Return the [X, Y] coordinate for the center point of the cell that contains the specified text.  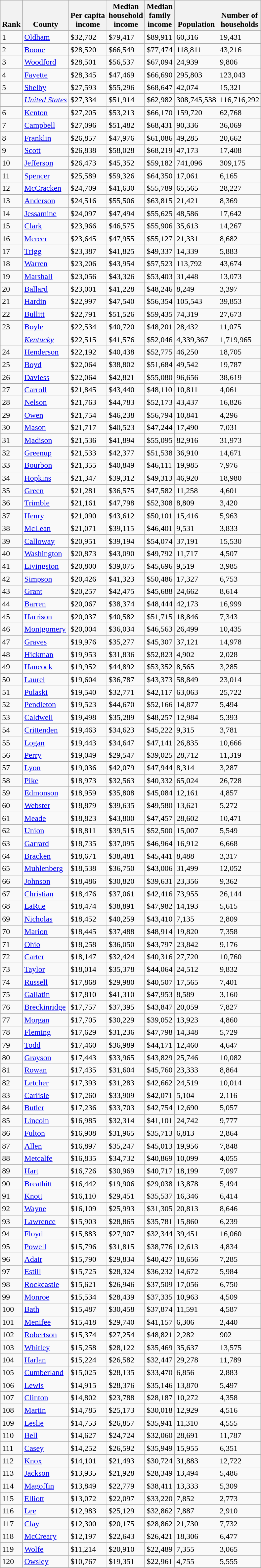
$40,332 [160, 780]
5,057 [239, 1108]
$19,036 [88, 768]
7,358 [239, 931]
$42,377 [126, 453]
83 [11, 1095]
65,024 [196, 780]
$21,281 [88, 491]
105 [11, 1372]
$58,028 [126, 150]
21,421 [196, 201]
77 [11, 1020]
$32,771 [126, 692]
$77,474 [160, 50]
39,853 [239, 302]
38,619 [239, 377]
$40,849 [126, 465]
7,848 [239, 1146]
5,984 [239, 1272]
$48,201 [160, 327]
22 [11, 314]
35 [11, 491]
2,883 [239, 1372]
$36,232 [160, 1272]
$36,989 [126, 1045]
2,440 [239, 1322]
13,494 [196, 1473]
Bourbon [46, 465]
$47,494 [126, 214]
81 [11, 1070]
$54,074 [160, 541]
$22,779 [126, 1486]
$48,257 [160, 717]
Johnson [46, 881]
$41,157 [160, 1322]
110 [11, 1436]
McLean [46, 528]
$43,006 [160, 869]
4,296 [239, 415]
28,432 [196, 327]
$21,493 [126, 1461]
12,984 [196, 717]
Webster [46, 806]
62 [11, 831]
$53,403 [160, 276]
Madison [46, 440]
$51,715 [160, 617]
$31,965 [126, 1133]
7,285 [239, 1259]
$44,171 [160, 1045]
Metcalfe [46, 1158]
5,309 [239, 1486]
97 [11, 1272]
$47,982 [160, 906]
33 [11, 465]
Green [46, 491]
15,007 [196, 831]
14,193 [196, 906]
24,662 [196, 592]
4,061 [239, 390]
$37,874 [160, 1309]
113,792 [196, 264]
Mason [46, 428]
Pulaski [46, 692]
99 [11, 1297]
15,416 [196, 516]
54 [11, 730]
31,973 [239, 440]
$21,763 [88, 403]
11,258 [196, 491]
63 [11, 843]
8,864 [239, 1070]
4,055 [239, 1158]
$29,547 [126, 755]
LaRue [46, 906]
9 [11, 150]
$40,438 [126, 352]
Edmonson [46, 793]
$40,427 [160, 1259]
Bath [46, 1309]
Caldwell [46, 717]
18 [11, 264]
$13,849 [88, 1486]
$32,344 [160, 1234]
Clinton [46, 1398]
$40,523 [126, 428]
5,729 [239, 1032]
$38,891 [126, 906]
$12,300 [88, 1524]
5,486 [239, 1473]
$28,376 [126, 1385]
$18,476 [88, 894]
6,477 [239, 1536]
16,826 [239, 403]
Trimble [46, 503]
60 [11, 806]
$36,575 [126, 491]
Trigg [46, 251]
8,314 [196, 768]
$10,767 [88, 1561]
$22,791 [88, 314]
$45,688 [160, 592]
$35,469 [160, 1347]
$44,892 [126, 667]
16,912 [196, 843]
8,249 [196, 289]
Barren [46, 604]
$22,515 [88, 339]
Estill [46, 1272]
5,272 [239, 806]
Ohio [46, 944]
$37,335 [160, 1297]
$14,753 [88, 1423]
6,753 [239, 579]
$30,820 [126, 881]
16 [11, 239]
10,841 [196, 415]
14,672 [196, 1272]
7,887 [196, 1511]
Magoffin [46, 1486]
$24,097 [88, 214]
$22,997 [88, 302]
10,963 [196, 1297]
35,613 [196, 226]
36,069 [239, 125]
3,160 [239, 995]
$63,815 [160, 201]
$20,951 [88, 541]
Per capitaincome [88, 16]
3 [11, 62]
82,916 [196, 440]
Rockcastle [46, 1284]
23,014 [239, 680]
28,712 [196, 755]
$22,097 [126, 1498]
$33,965 [126, 1058]
$18,538 [88, 869]
Campbell [46, 125]
Rowan [46, 1070]
31 [11, 440]
Jefferson [46, 163]
$31,604 [126, 1070]
$31,815 [126, 1247]
$31,836 [126, 654]
Breathitt [46, 1183]
Jackson [46, 1473]
Grayson [46, 1058]
Hardin [46, 302]
4,601 [239, 491]
11,789 [239, 1360]
$36,787 [126, 680]
102 [11, 1335]
8,614 [239, 592]
$33,220 [160, 1498]
13,333 [196, 1486]
Livingston [46, 566]
Carroll [46, 390]
$42,821 [126, 377]
Number ofhouseholds [239, 16]
$38,411 [160, 1486]
68 [11, 906]
Knott [46, 1196]
120 [11, 1561]
$42,416 [160, 894]
90 [11, 1183]
89 [11, 1171]
$24,724 [126, 1436]
$15,883 [88, 1234]
Powell [46, 1247]
$15,487 [88, 1309]
7,852 [196, 1498]
$17,757 [88, 1007]
$31,283 [126, 1083]
Carter [46, 957]
$39,025 [160, 755]
$15,725 [88, 1272]
104 [11, 1360]
$30,018 [160, 1410]
$51,482 [126, 125]
$28,122 [126, 1347]
Fayette [46, 75]
Mercer [46, 239]
17,490 [196, 428]
88 [11, 1158]
308,745,538 [196, 100]
$40,259 [126, 919]
$35,949 [160, 1448]
37,121 [196, 642]
$55,506 [126, 201]
95 [11, 1247]
$18,147 [88, 957]
73,955 [196, 894]
Bullitt [46, 314]
$19,604 [88, 680]
$21,071 [88, 528]
Nicholas [46, 919]
101 [11, 1322]
$28,135 [126, 1372]
$17,868 [88, 982]
$27,334 [88, 100]
21,730 [196, 1524]
$55,127 [160, 239]
24,519 [196, 1083]
$55,095 [160, 440]
$64,350 [160, 176]
43 [11, 592]
8 [11, 138]
$66,170 [160, 113]
$18,811 [88, 831]
$20,067 [88, 604]
$14,785 [88, 1410]
$45,013 [160, 1146]
$21,928 [126, 1473]
19,820 [196, 931]
$28,865 [126, 1221]
$17,393 [88, 1083]
Woodford [46, 62]
7,827 [239, 1007]
10,272 [196, 1398]
$56,794 [160, 415]
13,073 [239, 276]
17 [11, 251]
$15,621 [88, 1284]
87 [11, 1146]
13,575 [239, 1347]
8,682 [239, 239]
96,656 [196, 377]
$15,903 [88, 1221]
$20,004 [88, 629]
$34,647 [126, 742]
27,673 [239, 314]
5,104 [196, 1095]
Martin [46, 1410]
13,621 [196, 806]
$38,374 [126, 604]
Hopkins [46, 478]
$43,326 [126, 276]
$33,703 [126, 1108]
Medianhouseholdincome [126, 16]
Elliott [46, 1498]
118,811 [196, 50]
$61,086 [160, 138]
$18,014 [88, 969]
Gallatin [46, 995]
53 [11, 717]
$32,702 [88, 37]
123,043 [239, 75]
$30,969 [126, 1171]
$19,523 [88, 705]
Boone [46, 50]
Adair [46, 1259]
103 [11, 1347]
61 [11, 818]
$19,976 [88, 642]
$24,709 [88, 188]
$34,623 [126, 730]
28,227 [239, 188]
$55,080 [160, 377]
$43,847 [160, 1007]
$42,475 [126, 592]
35,637 [196, 1347]
$45,696 [160, 566]
56 [11, 755]
23,333 [196, 1070]
6,306 [196, 1322]
$18,823 [88, 818]
19,985 [196, 465]
15 [11, 226]
$28,324 [126, 1272]
$37,395 [126, 1007]
Casey [46, 1448]
$59,326 [126, 176]
$47,944 [160, 768]
$20,800 [88, 566]
Spencer [46, 176]
43,216 [239, 50]
$40,717 [160, 1171]
27 [11, 390]
40 [11, 553]
$15,790 [88, 1259]
93 [11, 1221]
Taylor [46, 969]
Nelson [46, 403]
$47,141 [160, 742]
21,331 [196, 239]
$17,460 [88, 1045]
$55,296 [126, 87]
$12,197 [88, 1536]
$41,228 [126, 289]
159,720 [196, 113]
86 [11, 1133]
Grant [46, 592]
Pike [46, 780]
Rank [11, 16]
14,267 [239, 226]
$20,426 [88, 579]
$49,792 [160, 553]
Meade [46, 818]
4,509 [239, 1297]
Kentucky [46, 339]
94 [11, 1234]
$23,788 [126, 1398]
$29,980 [126, 982]
Garrard [46, 843]
$43,090 [126, 553]
$17,443 [88, 1058]
$40,720 [126, 327]
$53,213 [126, 113]
$53,352 [160, 667]
42,074 [196, 87]
4,860 [239, 1020]
$34,732 [126, 1158]
$57,523 [160, 264]
$15,224 [88, 1360]
2,028 [239, 654]
Perry [46, 755]
$41,825 [126, 251]
$29,038 [160, 1183]
9,531 [196, 528]
309,175 [239, 163]
116,716,292 [239, 100]
74,319 [196, 314]
Kenton [46, 113]
4,755 [196, 1561]
98 [11, 1284]
$23,206 [88, 264]
Morgan [46, 1020]
118 [11, 1536]
8,488 [196, 856]
$31,305 [160, 1209]
36,910 [196, 453]
Harlan [46, 1360]
$52,046 [160, 339]
Laurel [46, 680]
$47,469 [126, 75]
$21,090 [88, 516]
902 [239, 1335]
6,239 [239, 1221]
5,497 [239, 1385]
44 [11, 604]
$35,537 [160, 1196]
14,978 [239, 642]
Robertson [46, 1335]
112 [11, 1461]
11,787 [239, 1436]
47 [11, 642]
McCreary [46, 1536]
$66,549 [126, 50]
County [46, 16]
3,420 [239, 503]
10,760 [239, 957]
$23,056 [88, 276]
2,282 [196, 1335]
$50,101 [160, 516]
$59,435 [160, 314]
10,099 [196, 1158]
$22,489 [160, 1549]
38 [11, 528]
3,833 [239, 528]
65,565 [196, 188]
Medianfamilyincome [160, 16]
84 [11, 1108]
26,144 [239, 894]
$43,797 [160, 944]
12,161 [196, 793]
$44,064 [160, 969]
7,097 [239, 1171]
42,173 [196, 604]
Logan [46, 742]
$18,671 [88, 856]
$47,953 [160, 995]
49,285 [196, 138]
Menifee [46, 1322]
8,646 [239, 1209]
Bracken [46, 856]
$16,908 [88, 1133]
11,319 [239, 755]
60,316 [196, 37]
13 [11, 201]
26,835 [196, 742]
17,642 [239, 214]
36 [11, 503]
$23,645 [88, 239]
Wolfe [46, 1549]
13,870 [196, 1385]
$42,117 [160, 692]
$39,631 [160, 881]
$46,111 [160, 465]
25,746 [196, 1058]
3,065 [239, 1549]
100 [11, 1309]
25,722 [239, 692]
$32,862 [160, 1511]
25 [11, 364]
$79,417 [126, 37]
15,955 [196, 1448]
18,846 [196, 617]
Knox [46, 1461]
3,985 [239, 566]
28,602 [196, 818]
$21,355 [88, 465]
10,471 [239, 818]
$35,378 [126, 969]
$46,563 [160, 629]
7,031 [239, 428]
$39,194 [126, 541]
11,310 [196, 1423]
4,902 [196, 654]
23,356 [196, 881]
$50,486 [160, 579]
$45,352 [126, 163]
10,435 [239, 629]
$41,576 [126, 339]
Hancock [46, 667]
$21,533 [88, 453]
Wayne [46, 1209]
Harrison [46, 617]
$26,473 [88, 163]
2,809 [239, 919]
42 [11, 579]
2 [11, 50]
$56,537 [126, 62]
49 [11, 667]
$49,580 [160, 806]
117 [11, 1524]
$22,534 [88, 327]
$18,973 [88, 780]
Fulton [46, 1133]
19,956 [196, 1146]
$16,726 [88, 1171]
$47,244 [160, 428]
10 [11, 163]
1,719,965 [239, 339]
49,542 [196, 364]
$41,101 [160, 1120]
$49,337 [160, 251]
37,191 [196, 541]
$15,374 [88, 1335]
9,315 [196, 730]
Lawrence [46, 1221]
17,565 [196, 982]
$28,439 [126, 1297]
$40,507 [160, 982]
$44,783 [126, 403]
$22,961 [160, 1561]
31,499 [196, 869]
$19,351 [126, 1561]
$16,109 [88, 1209]
13,923 [196, 1020]
$43,800 [126, 818]
$13,072 [88, 1498]
$38,776 [160, 1247]
$89,911 [160, 37]
$11,214 [88, 1549]
$18,959 [88, 793]
$17,810 [88, 995]
70 [11, 931]
$25,129 [126, 1511]
$21,161 [88, 503]
$13,935 [88, 1473]
18,980 [239, 478]
Owsley [46, 1561]
96 [11, 1259]
$20,257 [88, 592]
Union [46, 831]
34 [11, 478]
10,014 [239, 1083]
$68,431 [160, 125]
$30,458 [126, 1309]
32 [11, 453]
$41,323 [126, 579]
20 [11, 289]
10,082 [239, 1058]
12 [11, 188]
9,519 [196, 566]
$19,540 [88, 692]
$21,347 [88, 478]
11,075 [239, 327]
20,662 [239, 138]
$17,260 [88, 1095]
$38,481 [126, 856]
$20,175 [126, 1524]
$43,829 [160, 1058]
Muhlenberg [46, 869]
15,860 [196, 1221]
$35,781 [160, 1221]
$48,110 [160, 390]
Lincoln [46, 1120]
$32,060 [160, 1436]
$28,345 [88, 75]
295,803 [196, 75]
2,116 [239, 1095]
24,742 [196, 1120]
$15,025 [88, 1372]
$16,835 [88, 1158]
$56,354 [160, 302]
6,813 [196, 1133]
Ballard [46, 289]
$35,713 [160, 1133]
$47,457 [160, 818]
41 [11, 566]
Whitley [46, 1347]
Franklin [46, 138]
80 [11, 1058]
$45,441 [160, 856]
$42,754 [160, 1108]
$23,387 [88, 251]
Clay [46, 1524]
Calloway [46, 541]
$47,582 [160, 491]
Fleming [46, 1032]
Oldham [46, 37]
15,530 [239, 541]
5,963 [239, 516]
113 [11, 1473]
59 [11, 793]
$37,061 [126, 894]
Owen [46, 415]
18,199 [196, 1171]
$48,914 [160, 931]
$32,424 [126, 957]
28,691 [196, 1436]
$45,222 [160, 730]
$32,314 [126, 1120]
52 [11, 705]
4 [11, 75]
9,362 [239, 881]
4,339,367 [196, 339]
Hart [46, 1171]
7,401 [239, 982]
43,437 [196, 403]
6,414 [239, 1196]
3,317 [239, 856]
$24,516 [88, 201]
58 [11, 780]
4,587 [239, 1309]
$29,834 [126, 1259]
Boyd [46, 364]
$67,094 [160, 62]
$49,313 [160, 478]
$23,966 [88, 226]
Pendleton [46, 705]
8,589 [196, 995]
Letcher [46, 1083]
9,176 [239, 944]
$25,589 [88, 176]
$28,501 [88, 62]
6,165 [239, 176]
79 [11, 1045]
23,842 [196, 944]
9,832 [239, 969]
$52,500 [160, 831]
$55,906 [160, 226]
4,516 [239, 1410]
$17,236 [88, 1108]
$48,444 [160, 604]
6,668 [239, 843]
$35,277 [126, 642]
$51,914 [126, 100]
24,512 [196, 969]
$51,684 [160, 364]
114 [11, 1486]
$14,627 [88, 1436]
$28,349 [160, 1473]
27,720 [196, 957]
$27,593 [88, 87]
31,448 [196, 276]
66 [11, 881]
$18,474 [88, 906]
4,857 [239, 793]
55 [11, 742]
$15,796 [88, 1247]
16,999 [239, 604]
$37,509 [160, 1284]
$21,754 [88, 415]
$45,307 [160, 642]
$27,254 [126, 1335]
$41,310 [126, 995]
$40,582 [126, 617]
$30,724 [160, 1461]
$28,862 [160, 1524]
$46,238 [126, 415]
73 [11, 969]
$19,953 [88, 654]
5,393 [239, 717]
$45,760 [160, 1070]
$41,630 [126, 188]
$33,909 [126, 1095]
$42,071 [160, 1095]
109 [11, 1423]
Montgomery [46, 629]
23 [11, 327]
Leslie [46, 1423]
26,499 [196, 629]
105,543 [196, 302]
7,343 [239, 617]
$15,258 [88, 1347]
12,052 [239, 869]
20,059 [196, 1007]
16,346 [196, 1196]
69 [11, 919]
14,671 [239, 453]
Allen [46, 1146]
12,613 [196, 1247]
$32,447 [160, 1360]
$43,612 [126, 516]
$35,247 [126, 1146]
$32,563 [126, 780]
$52,308 [160, 503]
46,920 [196, 478]
$18,879 [88, 806]
46 [11, 629]
17,327 [196, 579]
$30,229 [126, 1020]
92 [11, 1209]
7,976 [239, 465]
29 [11, 415]
Scott [46, 150]
14 [11, 214]
$14,252 [88, 1448]
$43,373 [160, 680]
$43,954 [126, 264]
$16,897 [88, 1146]
$43,410 [160, 919]
$29,740 [126, 1322]
$21,717 [88, 428]
$26,582 [126, 1360]
$66,690 [160, 75]
$25,173 [126, 1410]
2,773 [239, 1498]
4,555 [239, 1423]
5,549 [239, 831]
Crittenden [46, 730]
$15,418 [88, 1322]
10,811 [196, 390]
$17,629 [88, 1032]
$62,982 [160, 100]
13,878 [196, 1183]
$47,540 [126, 302]
64 [11, 856]
$25,993 [126, 1209]
58,849 [196, 680]
Clark [46, 226]
$18,258 [88, 944]
$39,115 [126, 528]
65 [11, 869]
$33,470 [160, 1372]
90,336 [196, 125]
Graves [46, 642]
$15,534 [88, 1297]
14,348 [196, 1032]
$42,662 [160, 1083]
$39,515 [126, 831]
$16,985 [88, 1120]
8,809 [196, 503]
76 [11, 1007]
$37,095 [126, 843]
115 [11, 1498]
5,615 [239, 906]
$19,952 [88, 667]
$55,625 [160, 214]
$18,452 [88, 919]
$35,808 [126, 793]
$51,526 [126, 314]
28 [11, 403]
$45,084 [160, 793]
$20,910 [126, 1549]
$29,451 [126, 1196]
78 [11, 1032]
37 [11, 516]
Greenup [46, 453]
48,586 [196, 214]
$16,442 [88, 1183]
21 [11, 302]
$39,052 [160, 1020]
United States [46, 100]
17,056 [196, 1284]
McCracken [46, 188]
$12,983 [88, 1511]
$26,946 [126, 1284]
19,431 [239, 37]
$68,647 [160, 87]
$68,219 [160, 150]
Simpson [46, 579]
Todd [46, 1045]
39 [11, 541]
$36,034 [126, 629]
51 [11, 692]
$17,435 [88, 1070]
$19,498 [88, 717]
Marion [46, 931]
43,674 [239, 264]
67 [11, 894]
4,358 [239, 1398]
$14,101 [88, 1461]
Floyd [46, 1234]
Boyle [46, 327]
116 [11, 1511]
62,768 [239, 113]
39,451 [196, 1234]
$46,964 [160, 843]
17,061 [196, 176]
11 [11, 176]
Russell [46, 982]
3,781 [239, 730]
$26,592 [126, 1448]
1 [11, 37]
6,750 [239, 1284]
$39,075 [126, 566]
72 [11, 957]
$22,192 [88, 352]
Butler [46, 1108]
$27,907 [126, 1234]
$52,173 [160, 403]
9,777 [239, 1120]
31,883 [196, 1461]
17,408 [239, 150]
45 [11, 617]
50 [11, 680]
$31,236 [126, 1032]
$40,316 [160, 957]
Breckinridge [46, 1007]
19,787 [239, 364]
$51,538 [160, 453]
4,647 [239, 1045]
71 [11, 944]
Cumberland [46, 1372]
7,135 [196, 919]
24 [11, 352]
6 [11, 113]
$46,401 [160, 528]
107 [11, 1398]
15,321 [239, 87]
$19,463 [88, 730]
14,877 [196, 705]
26,728 [239, 780]
20,813 [196, 1209]
4,507 [239, 553]
$21,845 [88, 390]
11,591 [196, 1309]
$14,915 [88, 1385]
5,883 [239, 251]
12,690 [196, 1108]
$39,635 [126, 806]
$18,445 [88, 931]
7 [11, 125]
30 [11, 428]
$55,789 [160, 188]
$41,894 [126, 440]
$36,050 [126, 944]
$52,823 [160, 654]
Warren [46, 264]
57 [11, 768]
$23,001 [88, 289]
8,369 [239, 201]
$36,750 [126, 869]
29,278 [196, 1360]
119 [11, 1549]
4,834 [239, 1247]
Marshall [46, 276]
$27,205 [88, 113]
$17,705 [88, 1020]
2,910 [239, 1511]
12,722 [239, 1461]
6,351 [239, 1448]
$40,869 [160, 1158]
741,096 [196, 163]
$20,873 [88, 553]
Daviess [46, 377]
91 [11, 1196]
$59,182 [160, 163]
$46,575 [126, 226]
$19,049 [88, 755]
Bell [46, 1436]
Christian [46, 894]
111 [11, 1448]
7,355 [196, 1549]
$28,520 [88, 50]
$35,146 [160, 1385]
48 [11, 654]
26 [11, 377]
$52,775 [160, 352]
$14,802 [88, 1398]
12,460 [196, 1045]
75 [11, 995]
3,287 [239, 768]
16,060 [239, 1234]
$27,096 [88, 125]
108 [11, 1410]
$39,312 [126, 478]
Anderson [46, 201]
$47,955 [126, 239]
Population [196, 16]
18,705 [239, 352]
$38,802 [126, 364]
2,864 [239, 1133]
$35,289 [126, 717]
7,732 [239, 1524]
18,656 [196, 1259]
$28,187 [160, 1398]
9,806 [239, 62]
$20,037 [88, 617]
Lyon [46, 768]
Hickman [46, 654]
47,173 [196, 150]
$19,443 [88, 742]
3,285 [239, 667]
$19,906 [126, 1183]
$35,941 [160, 1423]
$26,421 [160, 1536]
$44,670 [126, 705]
$37,488 [126, 931]
Washington [46, 553]
14,339 [196, 251]
$52,166 [160, 705]
8,565 [196, 667]
$18,486 [88, 881]
Jessamine [46, 214]
5 [11, 87]
106 [11, 1385]
3,397 [239, 289]
Lewis [46, 1385]
6,856 [196, 1372]
5,555 [239, 1561]
$47,976 [126, 138]
Lee [46, 1511]
Henderson [46, 352]
$48,246 [160, 289]
Henry [46, 516]
Monroe [46, 1297]
24,939 [196, 62]
$18,735 [88, 843]
18,306 [196, 1536]
10,666 [239, 742]
Carlisle [46, 1095]
$22,643 [126, 1536]
$21,536 [88, 440]
$16,110 [88, 1196]
12,929 [196, 1410]
46,250 [196, 352]
85 [11, 1120]
$43,440 [126, 390]
74 [11, 982]
19 [11, 276]
Shelby [46, 87]
82 [11, 1083]
$48,821 [160, 1335]
63,063 [196, 692]
$26,838 [88, 150]
11,717 [196, 553]
$42,079 [126, 768]
